From the cell containing the given text, extract its center point as (x, y) coordinate. 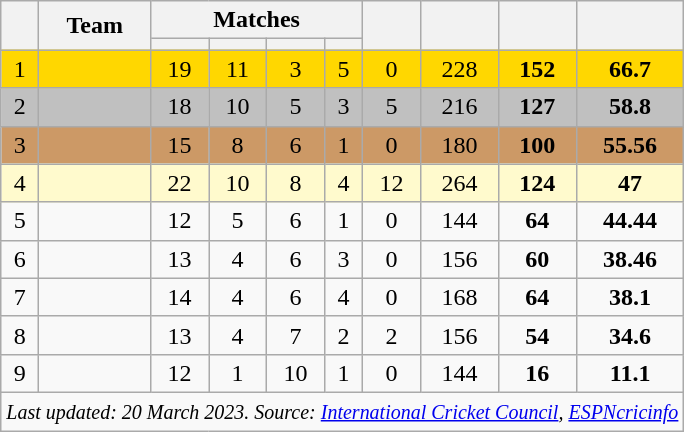
66.7 (630, 69)
38.46 (630, 259)
168 (460, 297)
55.56 (630, 145)
47 (630, 183)
127 (537, 107)
14 (180, 297)
152 (537, 69)
228 (460, 69)
216 (460, 107)
34.6 (630, 335)
100 (537, 145)
18 (180, 107)
Matches (257, 20)
44.44 (630, 221)
22 (180, 183)
180 (460, 145)
124 (537, 183)
11.1 (630, 373)
54 (537, 335)
11 (238, 69)
60 (537, 259)
15 (180, 145)
38.1 (630, 297)
16 (537, 373)
19 (180, 69)
9 (20, 373)
264 (460, 183)
Last updated: 20 March 2023. Source: International Cricket Council, ESPNcricinfo (342, 411)
58.8 (630, 107)
Team (95, 26)
